Return the (X, Y) coordinate for the center point of the cell that contains the specified text.  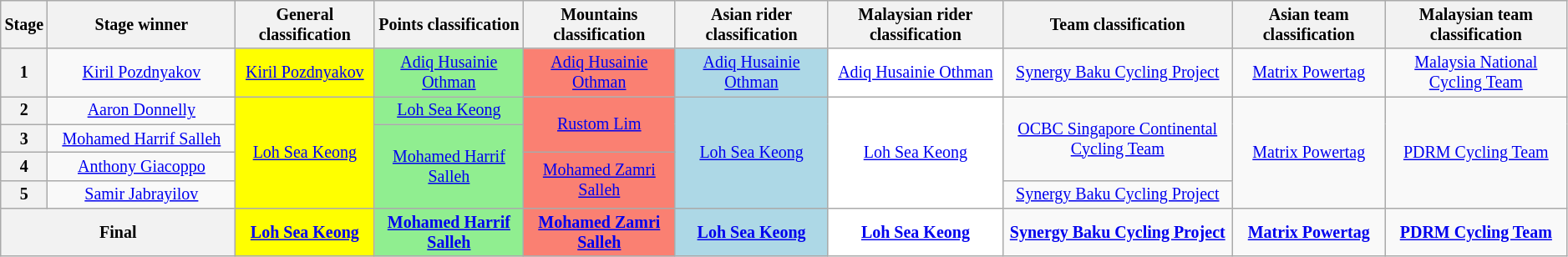
General classification (305, 25)
Anthony Giacoppo (142, 167)
Stage (24, 25)
4 (24, 167)
Stage winner (142, 25)
Malaysia National Cycling Team (1475, 73)
OCBC Singapore Continental Cycling Team (1118, 139)
Team classification (1118, 25)
5 (24, 194)
Samir Jabrayilov (142, 194)
2 (24, 110)
3 (24, 139)
Final (119, 232)
Malaysian rider classification (916, 25)
Mountains classification (600, 25)
Malaysian team classification (1475, 25)
1 (24, 73)
Rustom Lim (600, 125)
Aaron Donnelly (142, 110)
Asian team classification (1308, 25)
Points classification (449, 25)
Asian rider classification (752, 25)
